Scan for the cell matching the given text and deliver its [x, y] coordinate at center. 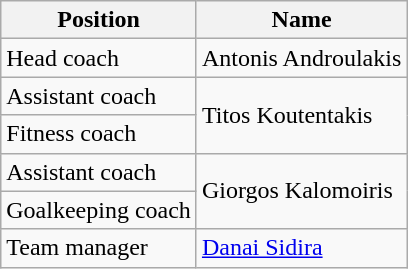
Antonis Androulakis [301, 58]
Fitness coach [99, 134]
Giorgos Kalomoiris [301, 191]
Team manager [99, 248]
Name [301, 20]
Titos Koutentakis [301, 115]
Head coach [99, 58]
Danai Sidira [301, 248]
Goalkeeping coach [99, 210]
Position [99, 20]
